Capture the cell that displays the provided text and extract its [x, y] central coordinate. 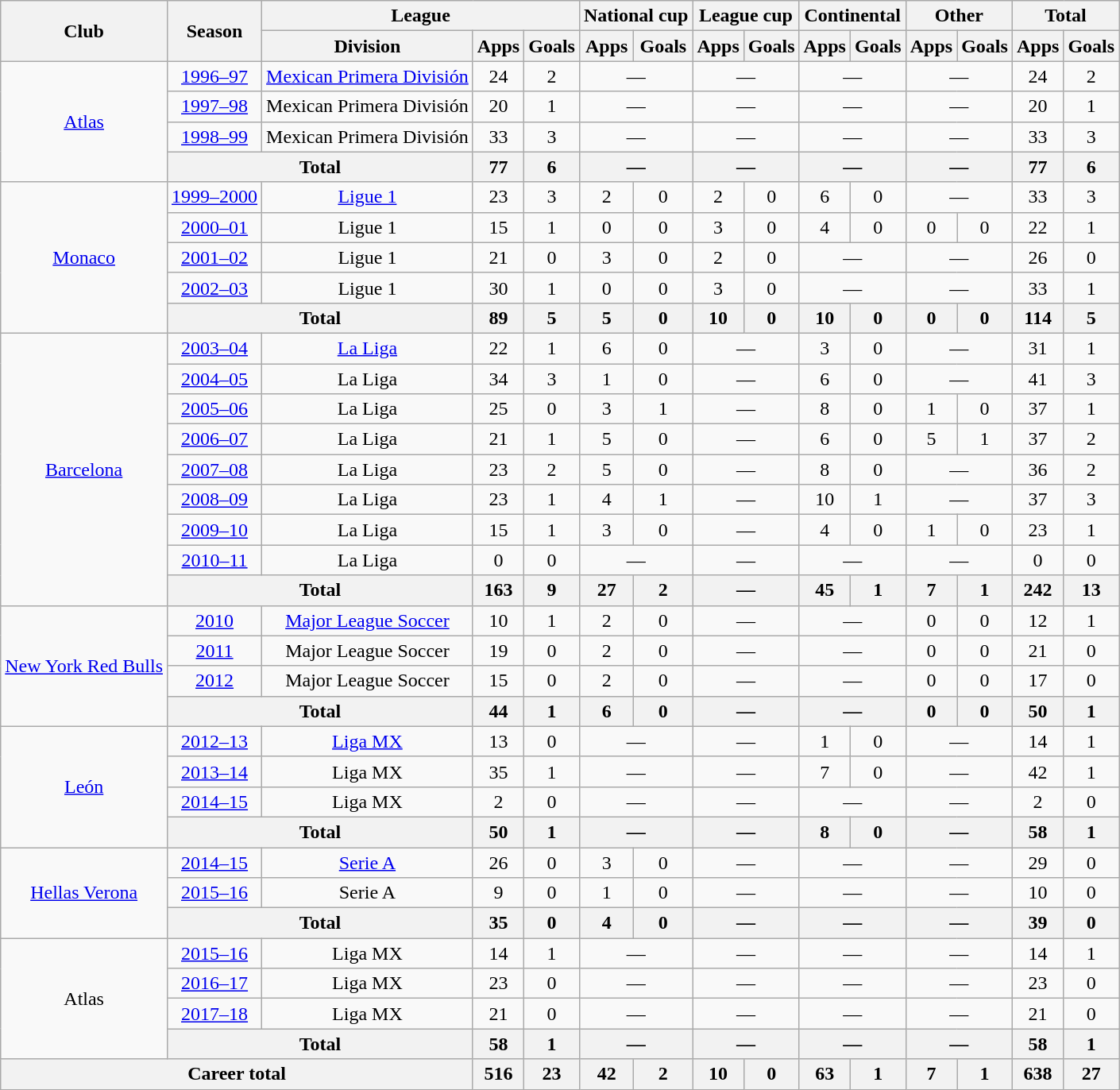
36 [1037, 470]
1999–2000 [214, 197]
Career total [237, 1074]
New York Red Bulls [84, 666]
34 [498, 379]
2002–03 [214, 288]
45 [825, 590]
Continental [852, 16]
2003–04 [214, 348]
12 [1037, 620]
Season [214, 31]
17 [1037, 681]
2010 [214, 620]
1997–98 [214, 106]
Other [959, 16]
19 [498, 651]
2006–07 [214, 439]
1998–99 [214, 137]
41 [1037, 379]
Division [368, 46]
2017–18 [214, 1014]
León [84, 787]
39 [1037, 923]
114 [1037, 318]
2016–17 [214, 984]
2007–08 [214, 470]
2000–01 [214, 227]
242 [1037, 590]
League cup [746, 16]
Barcelona [84, 469]
2012–13 [214, 741]
25 [498, 409]
2013–14 [214, 771]
163 [498, 590]
2009–10 [214, 530]
League [421, 16]
2008–09 [214, 500]
89 [498, 318]
1996–97 [214, 76]
Monaco [84, 257]
2011 [214, 651]
2005–06 [214, 409]
2004–05 [214, 379]
31 [1037, 348]
2001–02 [214, 257]
516 [498, 1074]
44 [498, 711]
638 [1037, 1074]
Club [84, 31]
National cup [635, 16]
Hellas Verona [84, 892]
2010–11 [214, 560]
30 [498, 288]
2012 [214, 681]
29 [1037, 862]
63 [825, 1074]
